Search for the cell housing the specified text and yield its (x, y) center coordinate. 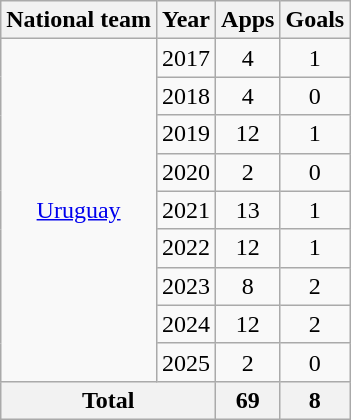
2025 (186, 362)
Uruguay (79, 210)
13 (248, 210)
2024 (186, 324)
2022 (186, 248)
2019 (186, 134)
Total (108, 400)
2018 (186, 96)
Goals (315, 20)
Apps (248, 20)
Year (186, 20)
69 (248, 400)
National team (79, 20)
2023 (186, 286)
2017 (186, 58)
2020 (186, 172)
2021 (186, 210)
